Scan for the cell matching the given text and deliver its [x, y] coordinate at center. 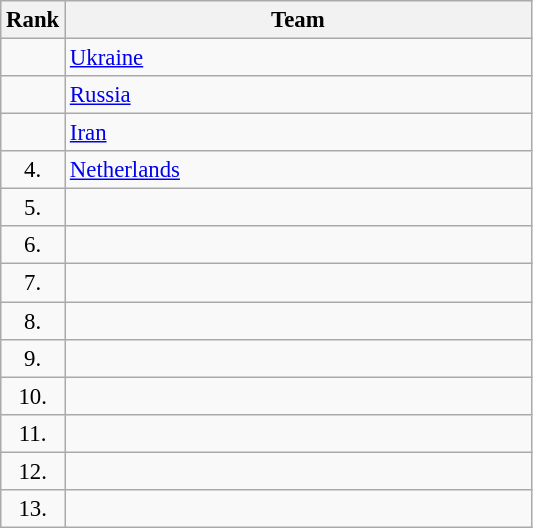
5. [33, 208]
Rank [33, 20]
Russia [298, 95]
7. [33, 283]
9. [33, 358]
6. [33, 245]
12. [33, 471]
4. [33, 170]
11. [33, 433]
Ukraine [298, 58]
13. [33, 509]
Iran [298, 133]
Team [298, 20]
8. [33, 321]
Netherlands [298, 170]
10. [33, 396]
